For the text-containing cell, return its midpoint in (X, Y) coordinate format. 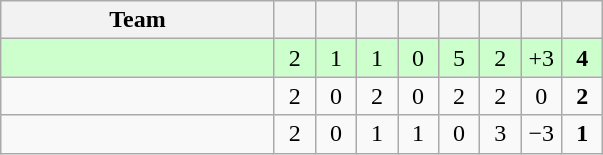
5 (460, 58)
+3 (542, 58)
4 (582, 58)
−3 (542, 134)
3 (500, 134)
Team (138, 20)
